Return [X, Y] of the center of cell containing provided text 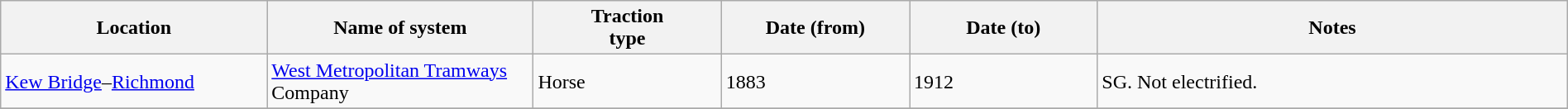
Name of system [400, 28]
Date (to) [1004, 28]
1912 [1004, 81]
Location [134, 28]
Tractiontype [627, 28]
Notes [1332, 28]
Kew Bridge–Richmond [134, 81]
SG. Not electrified. [1332, 81]
Horse [627, 81]
1883 [815, 81]
West Metropolitan Tramways Company [400, 81]
Date (from) [815, 28]
